Identify which cell holds the provided text, then report its (x, y) central coordinate. 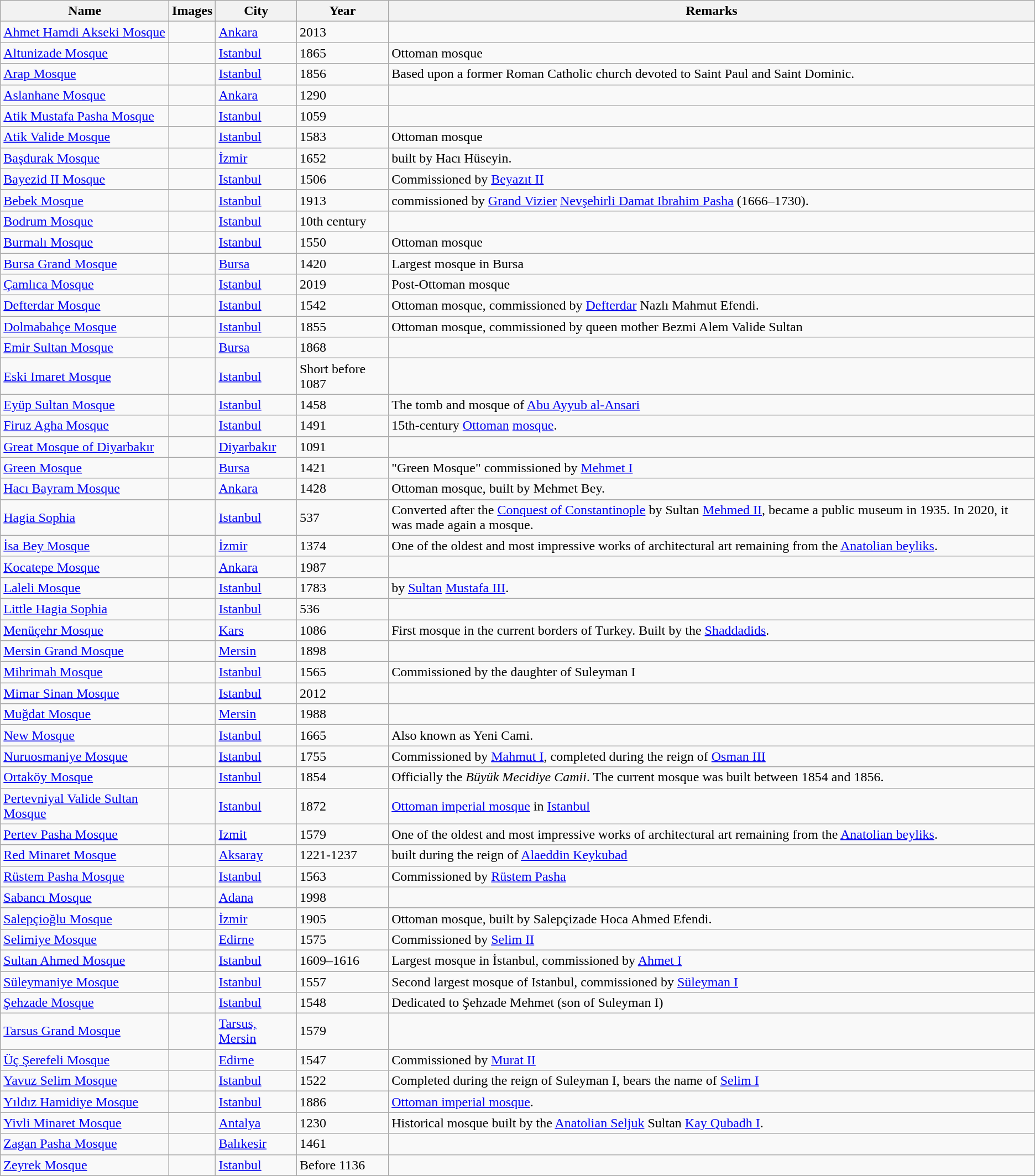
Hagia Sophia (85, 518)
Altunizade Mosque (85, 53)
Ottoman imperial mosque in Istanbul (712, 806)
Second largest mosque of Istanbul, commissioned by Süleyman I (712, 981)
New Mosque (85, 735)
1550 (342, 242)
1461 (342, 1144)
Üç Şerefeli Mosque (85, 1060)
Menüçehr Mosque (85, 630)
2013 (342, 32)
First mosque in the current borders of Turkey. Built by the Shaddadids. (712, 630)
1421 (342, 468)
Muğdat Mosque (85, 714)
Commissioned by Selim II (712, 939)
1542 (342, 306)
Çamlıca Mosque (85, 285)
Izmit (257, 834)
Kars (257, 630)
1548 (342, 1003)
Name (85, 11)
Short before 1087 (342, 376)
Largest mosque in İstanbul, commissioned by Ahmet I (712, 960)
Ottoman mosque, built by Mehmet Bey. (712, 489)
Converted after the Conquest of Constantinople by Sultan Mehmed II, became a public museum in 1935. In 2020, it was made again a mosque. (712, 518)
Tarsus, Mersin (257, 1032)
536 (342, 609)
1491 (342, 426)
Great Mosque of Diyarbakır (85, 447)
Commissioned by Rüstem Pasha (712, 876)
Green Mosque (85, 468)
1905 (342, 918)
Bursa Grand Mosque (85, 264)
Sabancı Mosque (85, 897)
Atik Valide Mosque (85, 137)
Ottoman imperial mosque. (712, 1102)
Firuz Agha Mosque (85, 426)
1898 (342, 651)
Laleli Mosque (85, 588)
1913 (342, 200)
İsa Bey Mosque (85, 546)
1872 (342, 806)
Arap Mosque (85, 74)
1868 (342, 348)
Balıkesir (257, 1144)
commissioned by Grand Vizier Nevşehirli Damat Ibrahim Pasha (1666–1730). (712, 200)
Defterdar Mosque (85, 306)
1230 (342, 1123)
1506 (342, 179)
2019 (342, 285)
Mersin Grand Mosque (85, 651)
Completed during the reign of Suleyman I, bears the name of Selim I (712, 1081)
Bebek Mosque (85, 200)
Ottoman mosque, commissioned by Defterdar Nazlı Mahmut Efendi. (712, 306)
Selimiye Mosque (85, 939)
Diyarbakır (257, 447)
1557 (342, 981)
Zagan Pasha Mosque (85, 1144)
Commissioned by Murat II (712, 1060)
Eyüp Sultan Mosque (85, 405)
1563 (342, 876)
built during the reign of Alaeddin Keykubad (712, 855)
1998 (342, 897)
Başdurak Mosque (85, 158)
Post-Ottoman mosque (712, 285)
1665 (342, 735)
City (257, 11)
1290 (342, 95)
Remarks (712, 11)
Aslanhane Mosque (85, 95)
by Sultan Mustafa III. (712, 588)
15th-century Ottoman mosque. (712, 426)
Little Hagia Sophia (85, 609)
Yıldız Hamidiye Mosque (85, 1102)
Kocatepe Mosque (85, 567)
Yivli Minaret Mosque (85, 1123)
Süleymaniye Mosque (85, 981)
Pertevniyal Valide Sultan Mosque (85, 806)
Historical mosque built by the Anatolian Seljuk Sultan Kay Qubadh I. (712, 1123)
The tomb and mosque of Abu Ayyub al-Ansari (712, 405)
Commissioned by Beyazıt II (712, 179)
Zeyrek Mosque (85, 1165)
2012 (342, 693)
Salepçioğlu Mosque (85, 918)
Tarsus Grand Mosque (85, 1032)
1221-1237 (342, 855)
Sultan Ahmed Mosque (85, 960)
537 (342, 518)
Commissioned by Mahmut I, completed during the reign of Osman III (712, 756)
Images (192, 11)
Ottoman mosque, commissioned by queen mother Bezmi Alem Valide Sultan (712, 327)
Atik Mustafa Pasha Mosque (85, 116)
Ahmet Hamdi Akseki Mosque (85, 32)
Rüstem Pasha Mosque (85, 876)
Year (342, 11)
Bayezid II Mosque (85, 179)
1458 (342, 405)
Dedicated to Şehzade Mehmet (son of Suleyman I) (712, 1003)
Emir Sultan Mosque (85, 348)
1865 (342, 53)
1854 (342, 777)
1856 (342, 74)
Red Minaret Mosque (85, 855)
1059 (342, 116)
1987 (342, 567)
Commissioned by the daughter of Suleyman I (712, 672)
1783 (342, 588)
Hacı Bayram Mosque (85, 489)
1374 (342, 546)
Aksaray (257, 855)
Yavuz Selim Mosque (85, 1081)
Eski Imaret Mosque (85, 376)
1583 (342, 137)
Largest mosque in Bursa (712, 264)
1575 (342, 939)
10th century (342, 221)
Bodrum Mosque (85, 221)
1886 (342, 1102)
Based upon a former Roman Catholic church devoted to Saint Paul and Saint Dominic. (712, 74)
Adana (257, 897)
Burmalı Mosque (85, 242)
"Green Mosque" commissioned by Mehmet I (712, 468)
1652 (342, 158)
1565 (342, 672)
Dolmabahçe Mosque (85, 327)
Also known as Yeni Cami. (712, 735)
1428 (342, 489)
Ottoman mosque, built by Salepçizade Hoca Ahmed Efendi. (712, 918)
Before 1136 (342, 1165)
1547 (342, 1060)
built by Hacı Hüseyin. (712, 158)
Şehzade Mosque (85, 1003)
1609–1616 (342, 960)
Mihrimah Mosque (85, 672)
1420 (342, 264)
1755 (342, 756)
1522 (342, 1081)
Antalya (257, 1123)
1855 (342, 327)
Nuruosmaniye Mosque (85, 756)
1988 (342, 714)
Ortaköy Mosque (85, 777)
Pertev Pasha Mosque (85, 834)
1091 (342, 447)
Officially the Büyük Mecidiye Camii. The current mosque was built between 1854 and 1856. (712, 777)
1086 (342, 630)
Mimar Sinan Mosque (85, 693)
